For the text-containing cell, return its midpoint in (x, y) coordinate format. 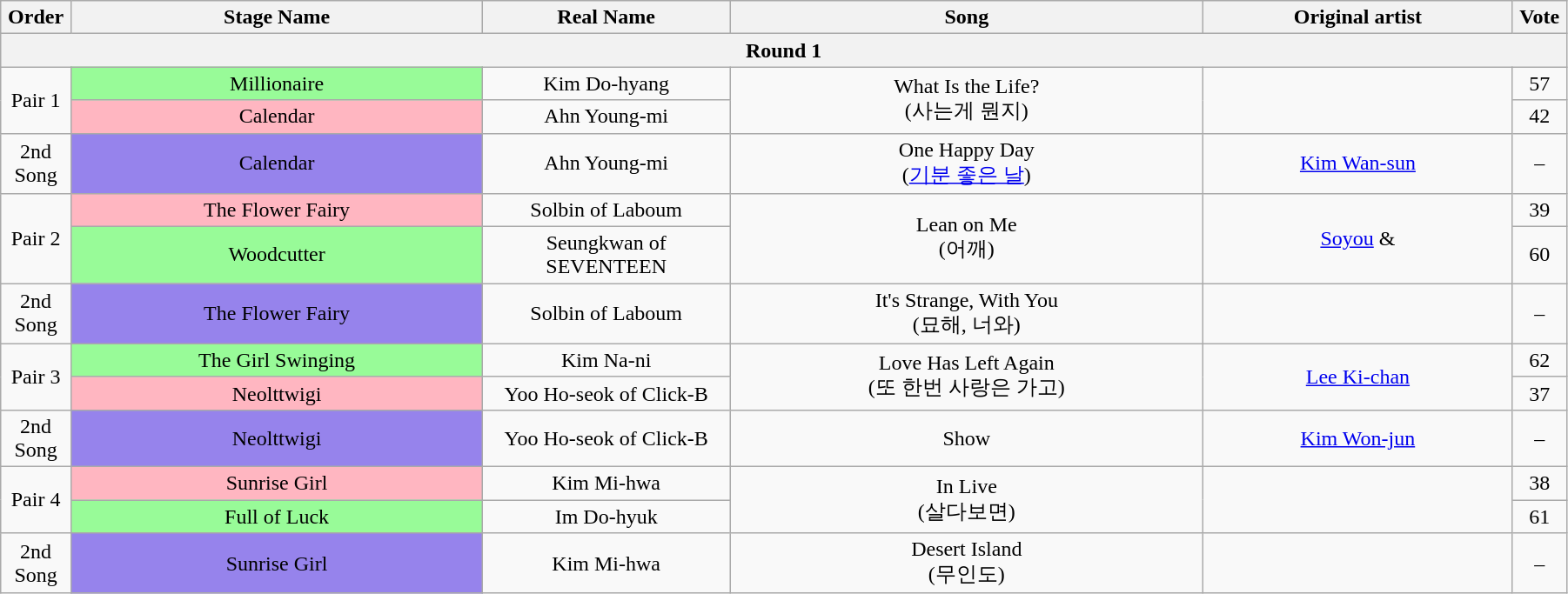
Real Name (606, 17)
It's Strange, With You(묘해, 너와) (967, 314)
Full of Luck (277, 516)
42 (1540, 117)
Kim Do-hyang (606, 83)
Lean on Me(어깨) (967, 238)
62 (1540, 360)
Desert Island(무인도) (967, 564)
One Happy Day(기분 좋은 날) (967, 164)
Woodcutter (277, 256)
Kim Won-jun (1357, 438)
Lee Ki-chan (1357, 377)
Millionaire (277, 83)
Pair 2 (37, 238)
What Is the Life?(사는게 뭔지) (967, 100)
Pair 4 (37, 499)
Love Has Left Again(또 한번 사랑은 가고) (967, 377)
Show (967, 438)
Song (967, 17)
39 (1540, 210)
Pair 1 (37, 100)
Original artist (1357, 17)
57 (1540, 83)
38 (1540, 483)
Stage Name (277, 17)
Kim Na-ni (606, 360)
Kim Wan-sun (1357, 164)
Round 1 (784, 50)
Vote (1540, 17)
In Live(살다보면) (967, 499)
Pair 3 (37, 377)
Seungkwan of SEVENTEEN (606, 256)
Soyou & (1357, 238)
37 (1540, 393)
61 (1540, 516)
Order (37, 17)
60 (1540, 256)
The Girl Swinging (277, 360)
Im Do-hyuk (606, 516)
